Find where the given text appears and provide that cell's center as [X, Y] coordinate. 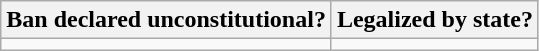
Ban declared unconstitutional? [166, 20]
Legalized by state? [434, 20]
